Output the (X, Y) coordinate of the center of the cell containing the given text.  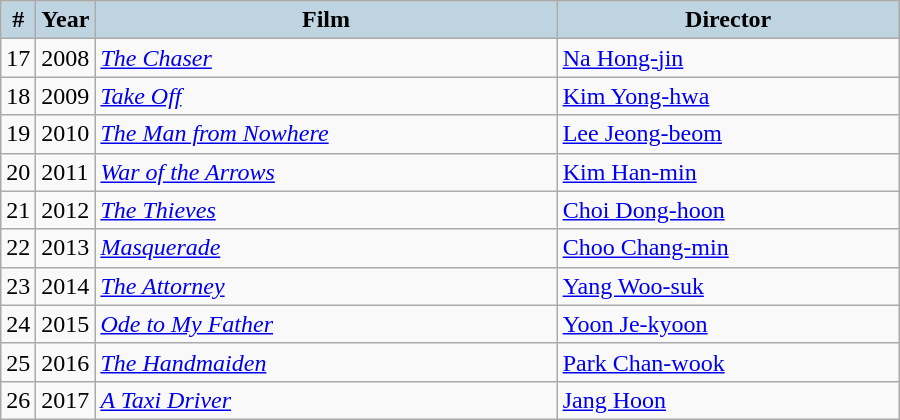
26 (18, 400)
Lee Jeong-beom (728, 134)
Year (66, 20)
2011 (66, 172)
Kim Yong-hwa (728, 96)
The Thieves (326, 210)
21 (18, 210)
2016 (66, 362)
2015 (66, 324)
A Taxi Driver (326, 400)
Ode to My Father (326, 324)
Director (728, 20)
The Attorney (326, 286)
2008 (66, 58)
The Man from Nowhere (326, 134)
The Chaser (326, 58)
19 (18, 134)
Yang Woo-suk (728, 286)
2014 (66, 286)
Take Off (326, 96)
2009 (66, 96)
22 (18, 248)
17 (18, 58)
18 (18, 96)
20 (18, 172)
Jang Hoon (728, 400)
23 (18, 286)
Masquerade (326, 248)
Choo Chang-min (728, 248)
2012 (66, 210)
24 (18, 324)
Park Chan-wook (728, 362)
Yoon Je-kyoon (728, 324)
Choi Dong-hoon (728, 210)
# (18, 20)
Na Hong-jin (728, 58)
Kim Han-min (728, 172)
25 (18, 362)
2013 (66, 248)
War of the Arrows (326, 172)
The Handmaiden (326, 362)
Film (326, 20)
2017 (66, 400)
2010 (66, 134)
